Return (X, Y) of the center of cell containing provided text 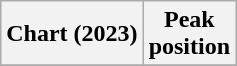
Chart (2023) (72, 34)
Peakposition (189, 34)
